Determine the [x, y] coordinate at the center of the cell enclosing the given text.  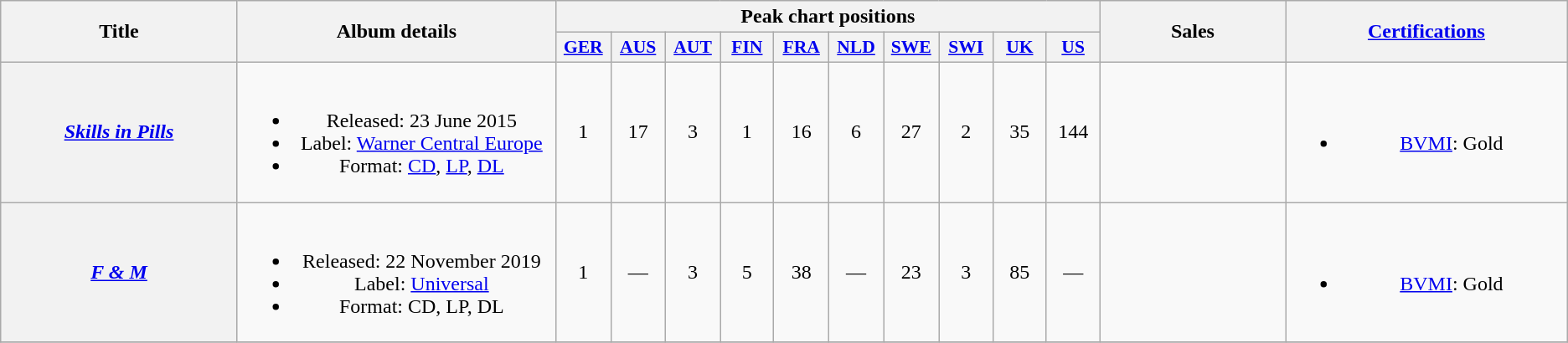
Skills in Pills [119, 132]
Sales [1193, 32]
UK [1020, 48]
SWI [967, 48]
144 [1073, 132]
Released: 23 June 2015Label: Warner Central EuropeFormat: CD, LP, DL [396, 132]
US [1073, 48]
85 [1020, 273]
27 [911, 132]
Peak chart positions [828, 17]
AUT [693, 48]
FIN [747, 48]
35 [1020, 132]
Certifications [1427, 32]
38 [801, 273]
2 [967, 132]
AUS [638, 48]
16 [801, 132]
5 [747, 273]
17 [638, 132]
Released: 22 November 2019Label: UniversalFormat: CD, LP, DL [396, 273]
Album details [396, 32]
NLD [856, 48]
6 [856, 132]
FRA [801, 48]
Title [119, 32]
23 [911, 273]
SWE [911, 48]
F & M [119, 273]
GER [583, 48]
